Provide the [X, Y] coordinate of the cell's center where the given text is located.  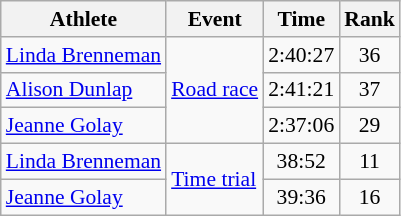
Event [214, 19]
29 [370, 126]
Rank [370, 19]
2:40:27 [301, 55]
39:36 [301, 197]
37 [370, 90]
11 [370, 162]
16 [370, 197]
Time trial [214, 180]
Alison Dunlap [84, 90]
2:37:06 [301, 126]
38:52 [301, 162]
Time [301, 19]
36 [370, 55]
Athlete [84, 19]
2:41:21 [301, 90]
Road race [214, 90]
